From the cell containing the given text, extract its center point as [X, Y] coordinate. 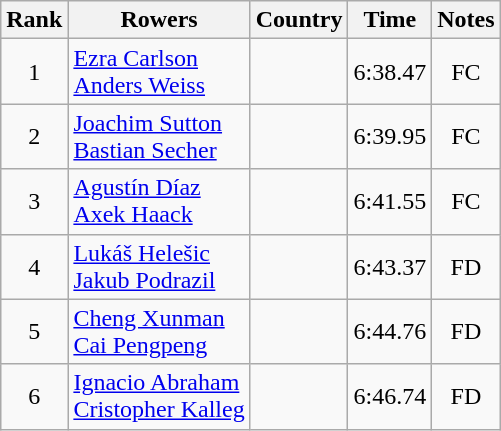
3 [34, 202]
Agustín DíazAxek Haack [159, 202]
Rowers [159, 20]
6:43.37 [390, 266]
Lukáš HelešicJakub Podrazil [159, 266]
1 [34, 72]
6 [34, 396]
Time [390, 20]
6:38.47 [390, 72]
Notes [466, 20]
6:39.95 [390, 136]
Rank [34, 20]
6:41.55 [390, 202]
2 [34, 136]
4 [34, 266]
Joachim SuttonBastian Secher [159, 136]
Ignacio AbrahamCristopher Kalleg [159, 396]
Ezra CarlsonAnders Weiss [159, 72]
5 [34, 332]
6:46.74 [390, 396]
Cheng XunmanCai Pengpeng [159, 332]
6:44.76 [390, 332]
Country [299, 20]
